Provide the [x, y] coordinate of the cell's center where the given text is located.  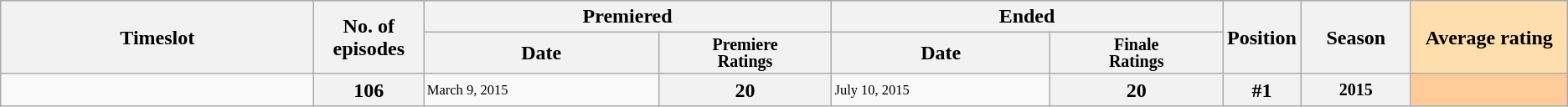
FinaleRatings [1137, 53]
Position [1262, 38]
No. of episodes [369, 38]
106 [369, 89]
#1 [1262, 89]
PremiereRatings [745, 53]
2015 [1355, 89]
July 10, 2015 [940, 89]
Average rating [1489, 38]
Season [1355, 38]
Ended [1027, 17]
Timeslot [157, 38]
Premiered [628, 17]
March 9, 2015 [541, 89]
